Scan for the cell matching the given text and deliver its [x, y] coordinate at center. 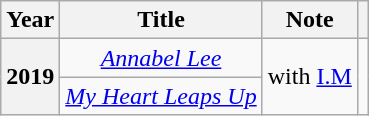
My Heart Leaps Up [161, 96]
Title [161, 20]
Note [310, 20]
2019 [30, 77]
with I.M [310, 77]
Annabel Lee [161, 58]
Year [30, 20]
